Output the [x, y] coordinate of the center of the cell containing the given text.  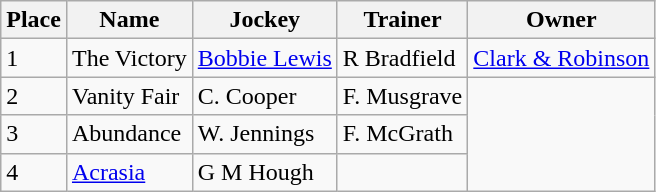
4 [34, 172]
Bobbie Lewis [264, 58]
W. Jennings [264, 134]
Vanity Fair [129, 96]
Place [34, 20]
1 [34, 58]
F. Musgrave [402, 96]
C. Cooper [264, 96]
The Victory [129, 58]
G M Hough [264, 172]
Owner [562, 20]
Abundance [129, 134]
Trainer [402, 20]
Acrasia [129, 172]
R Bradfield [402, 58]
3 [34, 134]
F. McGrath [402, 134]
Clark & Robinson [562, 58]
Name [129, 20]
Jockey [264, 20]
2 [34, 96]
